Determine the (X, Y) coordinate at the center of the cell enclosing the given text.  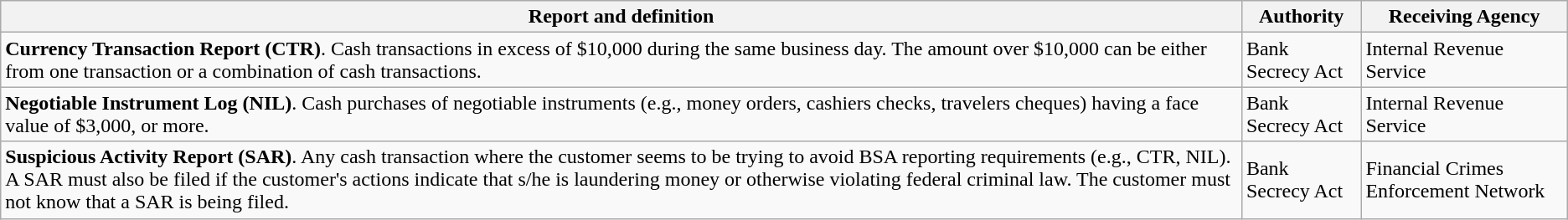
Authority (1302, 17)
Receiving Agency (1464, 17)
Report and definition (622, 17)
Financial Crimes Enforcement Network (1464, 180)
